Identify which cell holds the provided text, then report its (X, Y) central coordinate. 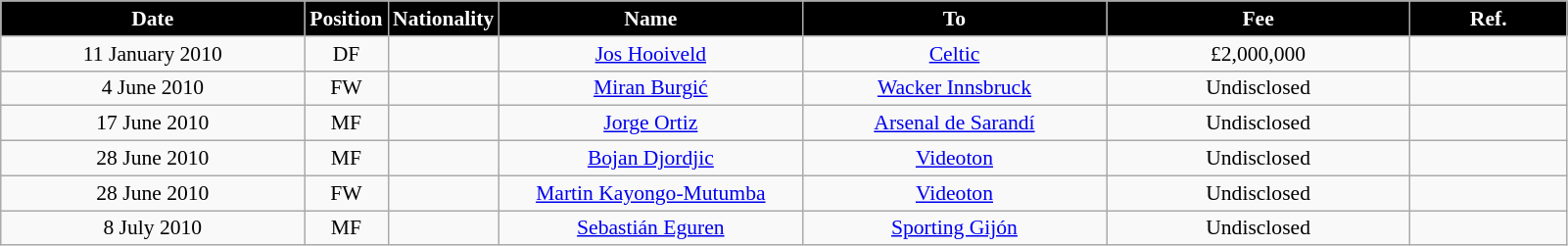
Nationality (443, 19)
17 June 2010 (153, 123)
11 January 2010 (153, 54)
Sebastián Eguren (650, 228)
Jos Hooiveld (650, 54)
Celtic (954, 54)
To (954, 19)
Martin Kayongo-Mutumba (650, 193)
Arsenal de Sarandí (954, 123)
Miran Burgić (650, 88)
Sporting Gijón (954, 228)
Wacker Innsbruck (954, 88)
8 July 2010 (153, 228)
£2,000,000 (1259, 54)
Position (347, 19)
Jorge Ortiz (650, 123)
DF (347, 54)
4 June 2010 (153, 88)
Ref. (1489, 19)
Name (650, 19)
Date (153, 19)
Bojan Djordjic (650, 159)
Fee (1259, 19)
